Detect which cell encompasses the target text, then output its (X, Y) center coordinate. 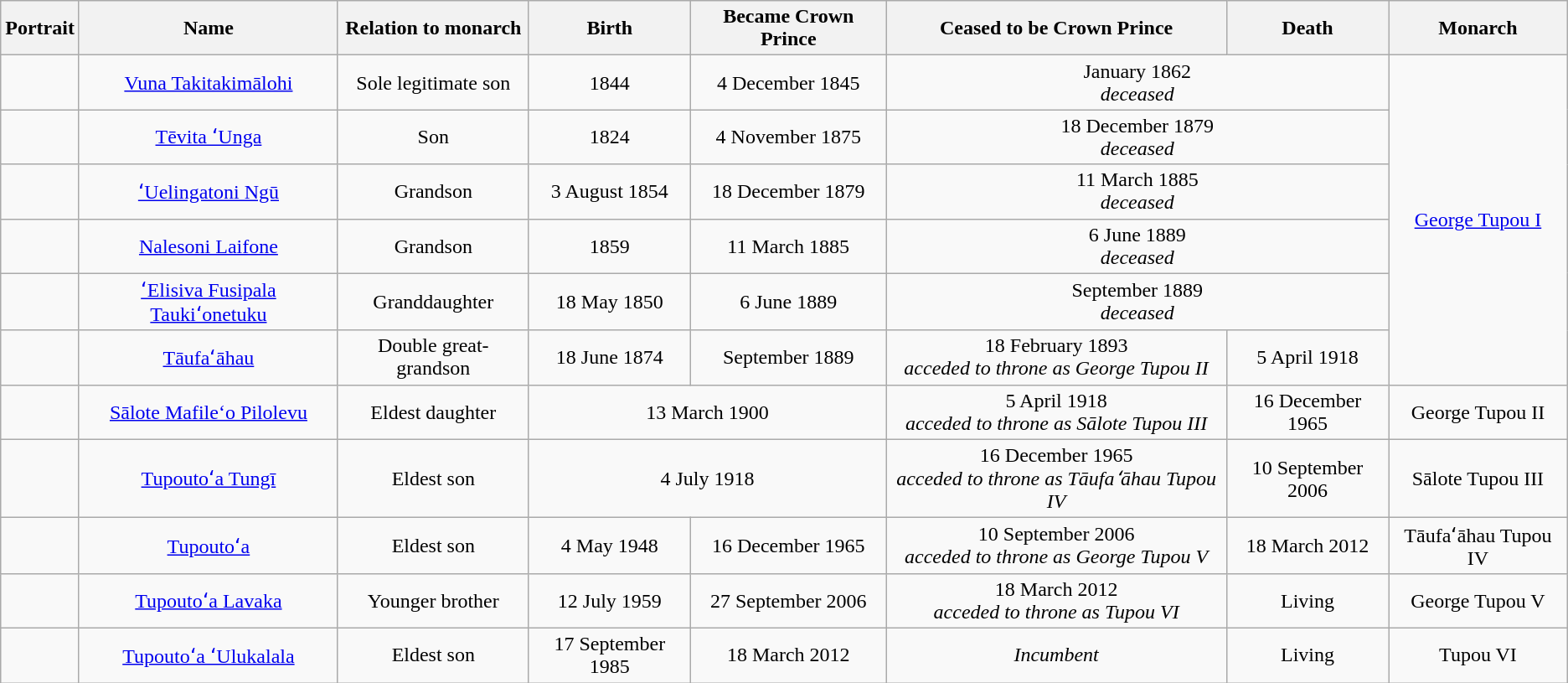
George Tupou I (1478, 220)
12 July 1959 (610, 600)
Double great-grandson (433, 357)
Granddaughter (433, 302)
January 1862deceased (1137, 82)
6 June 1889 (789, 302)
Tupoutoʻa (208, 546)
Sālote Mafile‘o Pilolevu (208, 412)
4 July 1918 (707, 479)
Portrait (40, 28)
Became Crown Prince (789, 28)
18 May 1850 (610, 302)
18 March 2012acceded to throne as Tupou VI (1056, 600)
George Tupou II (1478, 412)
10 September 2006acceded to throne as George Tupou V (1056, 546)
18 December 1879deceased (1137, 137)
Son (433, 137)
5 April 1918 (1307, 357)
Ceased to be Crown Prince (1056, 28)
11 March 1885deceased (1137, 191)
September 1889deceased (1137, 302)
Tāufaʻāhau (208, 357)
11 March 1885 (789, 246)
27 September 2006 (789, 600)
Younger brother (433, 600)
Incumbent (1056, 655)
Sole legitimate son (433, 82)
Tupoutoʻa Lavaka (208, 600)
Name (208, 28)
Relation to monarch (433, 28)
George Tupou V (1478, 600)
Vuna Takitakimālohi (208, 82)
ʻElisiva Fusipala Taukiʻonetuku (208, 302)
Nalesoni Laifone (208, 246)
18 December 1879 (789, 191)
10 September 2006 (1307, 479)
ʻUelingatoni Ngū (208, 191)
18 February 1893acceded to throne as George Tupou II (1056, 357)
4 May 1948 (610, 546)
4 December 1845 (789, 82)
Sālote Tupou III (1478, 479)
4 November 1875 (789, 137)
Birth (610, 28)
1844 (610, 82)
6 June 1889deceased (1137, 246)
Monarch (1478, 28)
Tāufaʻāhau Tupou IV (1478, 546)
Tupou VI (1478, 655)
Tēvita ʻUnga (208, 137)
17 September 1985 (610, 655)
September 1889 (789, 357)
5 April 1918acceded to throne as Sālote Tupou III (1056, 412)
18 June 1874 (610, 357)
Tupoutoʻa Tungī (208, 479)
16 December 1965acceded to throne as Tāufaʻāhau Tupou IV (1056, 479)
Death (1307, 28)
13 March 1900 (707, 412)
1824 (610, 137)
Eldest daughter (433, 412)
Tupoutoʻa ʻUlukalala (208, 655)
3 August 1854 (610, 191)
1859 (610, 246)
